Determine the (X, Y) coordinate at the center of the cell enclosing the given text.  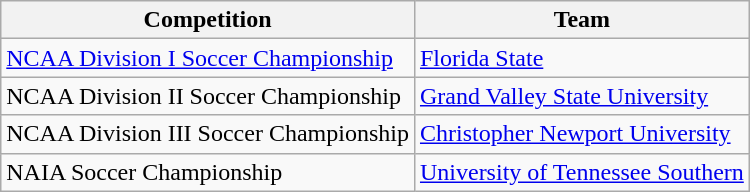
Grand Valley State University (582, 96)
Competition (208, 20)
Team (582, 20)
Christopher Newport University (582, 134)
NCAA Division III Soccer Championship (208, 134)
Florida State (582, 58)
NCAA Division I Soccer Championship (208, 58)
NCAA Division II Soccer Championship (208, 96)
NAIA Soccer Championship (208, 172)
University of Tennessee Southern (582, 172)
